For the text-containing cell, return its midpoint in [x, y] coordinate format. 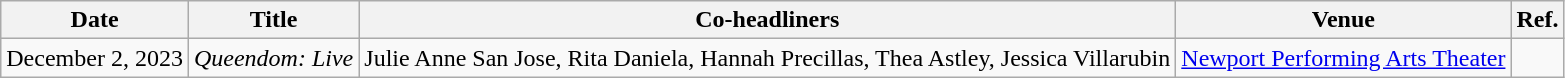
Co-headliners [768, 20]
Date [95, 20]
Venue [1344, 20]
Julie Anne San Jose, Rita Daniela, Hannah Precillas, Thea Astley, Jessica Villarubin [768, 58]
Newport Performing Arts Theater [1344, 58]
Title [273, 20]
December 2, 2023 [95, 58]
Queendom: Live [273, 58]
Ref. [1538, 20]
